Determine the [X, Y] coordinate at the center of the cell enclosing the given text.  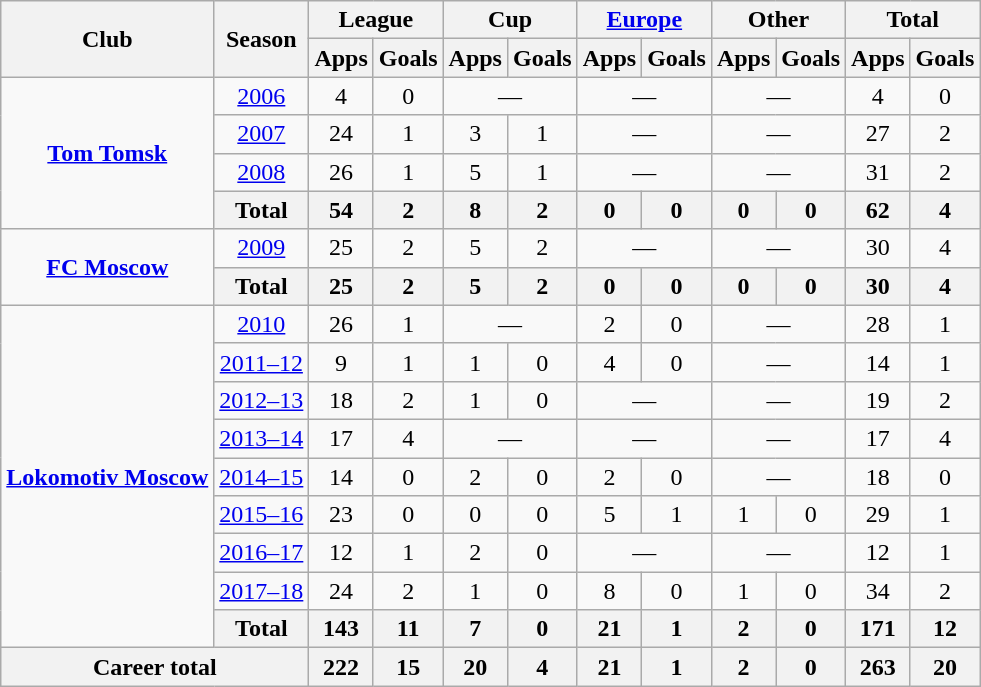
2013–14 [262, 438]
11 [408, 629]
2012–13 [262, 400]
28 [878, 324]
Other [778, 20]
263 [878, 667]
9 [341, 362]
FC Moscow [108, 267]
2007 [262, 134]
Europe [644, 20]
15 [408, 667]
2010 [262, 324]
2006 [262, 96]
Cup [510, 20]
34 [878, 591]
23 [341, 515]
Career total [155, 667]
19 [878, 400]
3 [475, 134]
2015–16 [262, 515]
2009 [262, 248]
222 [341, 667]
League [376, 20]
143 [341, 629]
2011–12 [262, 362]
2008 [262, 172]
7 [475, 629]
31 [878, 172]
Lokomotiv Moscow [108, 476]
2014–15 [262, 477]
27 [878, 134]
Tom Tomsk [108, 153]
171 [878, 629]
54 [341, 210]
Season [262, 39]
Club [108, 39]
29 [878, 515]
62 [878, 210]
2016–17 [262, 553]
2017–18 [262, 591]
